Extract the (x, y) coordinate from the center of the cell holding the provided text.  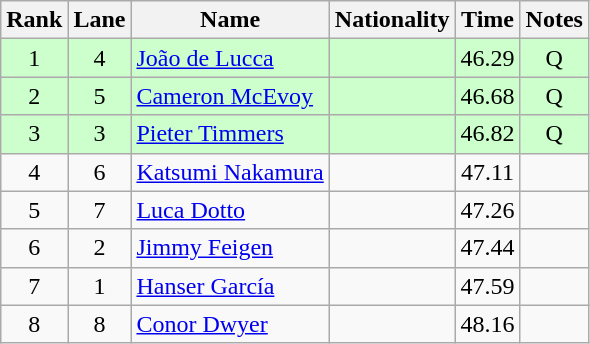
46.29 (488, 58)
46.68 (488, 96)
Jimmy Feigen (230, 248)
46.82 (488, 134)
Nationality (392, 20)
Pieter Timmers (230, 134)
Rank (34, 20)
Lane (100, 20)
48.16 (488, 324)
Name (230, 20)
Notes (554, 20)
João de Lucca (230, 58)
Hanser García (230, 286)
Time (488, 20)
Luca Dotto (230, 210)
47.26 (488, 210)
Cameron McEvoy (230, 96)
Conor Dwyer (230, 324)
Katsumi Nakamura (230, 172)
47.59 (488, 286)
47.44 (488, 248)
47.11 (488, 172)
